Return the [X, Y] coordinate for the center point of the cell that contains the specified text.  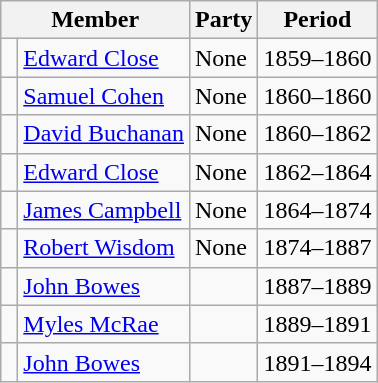
1887–1889 [318, 286]
Robert Wisdom [104, 248]
Party [223, 20]
1862–1864 [318, 172]
1864–1874 [318, 210]
1859–1860 [318, 58]
David Buchanan [104, 134]
1889–1891 [318, 324]
James Campbell [104, 210]
Myles McRae [104, 324]
1860–1862 [318, 134]
Samuel Cohen [104, 96]
1891–1894 [318, 362]
1874–1887 [318, 248]
Member [96, 20]
1860–1860 [318, 96]
Period [318, 20]
